Provide the [X, Y] coordinate of the cell's center where the given text is located.  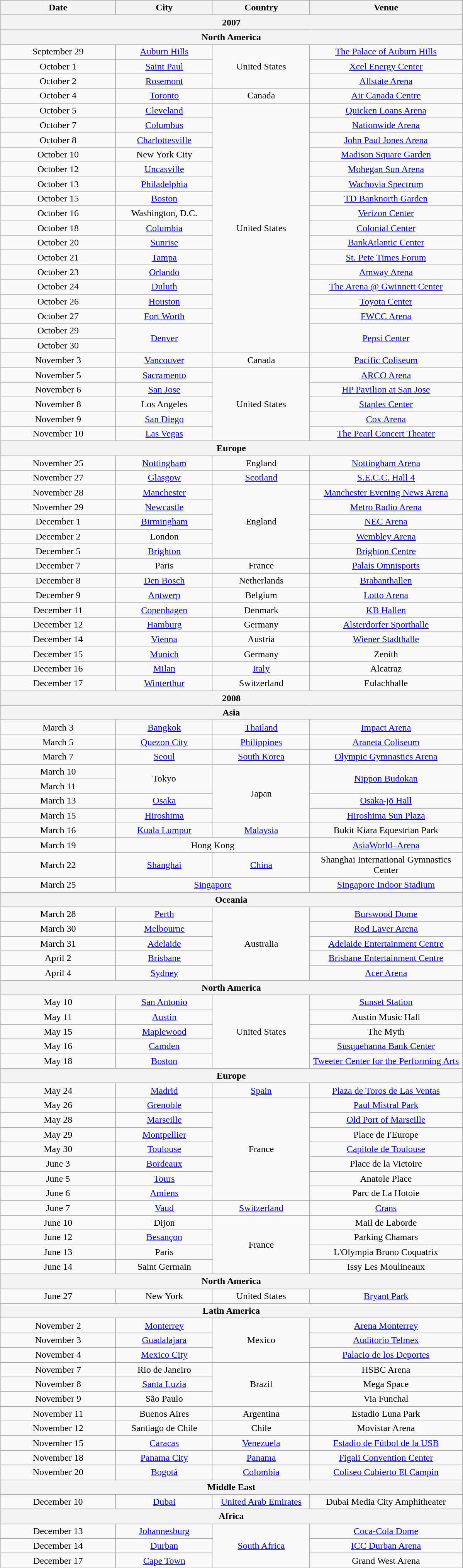
The Myth [386, 1032]
Air Canada Centre [386, 96]
June 3 [58, 1164]
March 3 [58, 727]
Brighton [165, 551]
March 13 [58, 801]
December 11 [58, 610]
Oceania [231, 900]
Venezuela [261, 1443]
Mohegan Sun Arena [386, 169]
Susquehanna Bank Center [386, 1046]
Malaysia [261, 830]
Tweeter Center for the Performing Arts [386, 1061]
L'Olympia Bruno Coquatrix [386, 1252]
Brisbane [165, 958]
April 2 [58, 958]
March 15 [58, 815]
Sunrise [165, 243]
Den Bosch [165, 580]
Mexico City [165, 1355]
October 23 [58, 272]
October 21 [58, 257]
November 7 [58, 1370]
United Arab Emirates [261, 1502]
Pacific Coliseum [386, 360]
San Jose [165, 389]
Colombia [261, 1472]
December 13 [58, 1531]
Parc de La Hotoie [386, 1193]
December 8 [58, 580]
Manchester [165, 492]
Latin America [231, 1311]
Los Angeles [165, 404]
Vienna [165, 639]
Panama [261, 1458]
Rosemont [165, 81]
Buenos Aires [165, 1414]
June 13 [58, 1252]
Cape Town [165, 1560]
April 4 [58, 973]
Parking Chamars [386, 1237]
Araneta Coliseum [386, 742]
December 5 [58, 551]
South Korea [261, 757]
Movistar Arena [386, 1428]
Brighton Centre [386, 551]
March 28 [58, 914]
Johannesburg [165, 1531]
June 12 [58, 1237]
Hiroshima [165, 815]
Verizon Center [386, 213]
March 10 [58, 771]
2008 [231, 698]
Palais Omnisports [386, 566]
October 26 [58, 301]
San Diego [165, 419]
Alcatraz [386, 669]
Hamburg [165, 624]
London [165, 536]
Tokyo [165, 779]
Newcastle [165, 507]
November 5 [58, 375]
October 30 [58, 345]
S.E.C.C. Hall 4 [386, 478]
Antwerp [165, 595]
Scotland [261, 478]
November 29 [58, 507]
October 7 [58, 125]
Uncasville [165, 169]
City [165, 8]
Auburn Hills [165, 52]
October 4 [58, 96]
November 2 [58, 1325]
Alsterdorfer Sporthalle [386, 624]
Washington, D.C. [165, 213]
May 28 [58, 1120]
October 15 [58, 199]
December 7 [58, 566]
October 16 [58, 213]
October 18 [58, 228]
St. Pete Times Forum [386, 257]
November 10 [58, 434]
Philippines [261, 742]
Tours [165, 1179]
October 13 [58, 184]
Osaka [165, 801]
September 29 [58, 52]
Chile [261, 1428]
New York [165, 1296]
Nottingham Arena [386, 463]
San Antonio [165, 1002]
HSBC Arena [386, 1370]
Palacio de los Deportes [386, 1355]
October 12 [58, 169]
Singapore Indoor Stadium [386, 885]
São Paulo [165, 1399]
Bogotá [165, 1472]
Toulouse [165, 1149]
November 4 [58, 1355]
Duluth [165, 287]
Munich [165, 654]
Burswood Dome [386, 914]
Adelaide Entertainment Centre [386, 944]
AsiaWorld–Arena [386, 845]
Shanghai International Gymnastics Center [386, 864]
Columbus [165, 125]
Columbia [165, 228]
October 27 [58, 316]
Amway Arena [386, 272]
2007 [231, 22]
June 7 [58, 1208]
Middle East [231, 1487]
Montpellier [165, 1134]
Mail de Laborde [386, 1223]
Rio de Janeiro [165, 1370]
The Arena @ Gwinnett Center [386, 287]
Italy [261, 669]
Belgium [261, 595]
December 16 [58, 669]
Besançon [165, 1237]
Marseille [165, 1120]
Monterrey [165, 1325]
Quezon City [165, 742]
Caracas [165, 1443]
June 6 [58, 1193]
Country [261, 8]
The Palace of Auburn Hills [386, 52]
Philadelphia [165, 184]
May 10 [58, 1002]
Melbourne [165, 929]
March 25 [58, 885]
November 6 [58, 389]
Estadio de Fútbol de la USB [386, 1443]
Figali Convention Center [386, 1458]
May 30 [58, 1149]
Hong Kong [213, 845]
October 24 [58, 287]
March 30 [58, 929]
South Africa [261, 1546]
Plaza de Toros de Las Ventas [386, 1090]
KB Hallen [386, 610]
Rod Laver Arena [386, 929]
Quicken Loans Arena [386, 110]
June 5 [58, 1179]
Dubai [165, 1502]
Anatole Place [386, 1179]
Thailand [261, 727]
Australia [261, 944]
Lotto Arena [386, 595]
Netherlands [261, 580]
March 16 [58, 830]
October 20 [58, 243]
Houston [165, 301]
Xcel Energy Center [386, 66]
Copenhagen [165, 610]
Estadio Luna Park [386, 1414]
Eulachhalle [386, 683]
Grand West Arena [386, 1560]
Seoul [165, 757]
Mexico [261, 1340]
June 10 [58, 1223]
March 22 [58, 864]
Staples Center [386, 404]
BankAtlantic Center [386, 243]
Santiago de Chile [165, 1428]
Cox Arena [386, 419]
Amiens [165, 1193]
Spain [261, 1090]
Coca-Cola Dome [386, 1531]
Austria [261, 639]
May 24 [58, 1090]
Coliseo Cubierto El Campin [386, 1472]
ARCO Arena [386, 375]
Old Port of Marseille [386, 1120]
Brazil [261, 1384]
Winterthur [165, 683]
Toronto [165, 96]
October 5 [58, 110]
Nationwide Arena [386, 125]
Crans [386, 1208]
Durban [165, 1546]
Issy Les Moulineaux [386, 1267]
Fort Worth [165, 316]
TD Banknorth Garden [386, 199]
December 2 [58, 536]
May 26 [58, 1105]
Grenoble [165, 1105]
John Paul Jones Arena [386, 140]
Sydney [165, 973]
Allstate Arena [386, 81]
FWCC Arena [386, 316]
March 31 [58, 944]
Vaud [165, 1208]
May 29 [58, 1134]
Singapore [213, 885]
Argentina [261, 1414]
November 18 [58, 1458]
Guadalajara [165, 1340]
Asia [231, 713]
Wembley Arena [386, 536]
Sunset Station [386, 1002]
Charlottesville [165, 140]
Toyota Center [386, 301]
The Pearl Concert Theater [386, 434]
March 5 [58, 742]
Glasgow [165, 478]
Austin [165, 1017]
December 15 [58, 654]
Milan [165, 669]
Pepsi Center [386, 338]
Birmingham [165, 522]
Metro Radio Arena [386, 507]
ICC Durban Arena [386, 1546]
Date [58, 8]
Kuala Lumpur [165, 830]
Bukit Kiara Equestrian Park [386, 830]
Perth [165, 914]
November 25 [58, 463]
Olympic Gymnastics Arena [386, 757]
Vancouver [165, 360]
Saint Paul [165, 66]
Las Vegas [165, 434]
Impact Arena [386, 727]
November 20 [58, 1472]
Capitole de Toulouse [386, 1149]
Wachovia Spectrum [386, 184]
Bryant Park [386, 1296]
Cleveland [165, 110]
Acer Arena [386, 973]
Shanghai [165, 864]
October 10 [58, 154]
Auditorio Telmex [386, 1340]
Dijon [165, 1223]
Panama City [165, 1458]
Brabanthallen [386, 580]
Osaka-jō Hall [386, 801]
Austin Music Hall [386, 1017]
Denmark [261, 610]
Adelaide [165, 944]
Africa [231, 1516]
Camden [165, 1046]
Nippon Budokan [386, 779]
Venue [386, 8]
Manchester Evening News Arena [386, 492]
November 12 [58, 1428]
May 16 [58, 1046]
October 2 [58, 81]
Japan [261, 793]
October 1 [58, 66]
Paul Mistral Park [386, 1105]
Madison Square Garden [386, 154]
Place de la Victoire [386, 1164]
December 1 [58, 522]
Maplewood [165, 1032]
Place de I'Europe [386, 1134]
May 18 [58, 1061]
Santa Luzia [165, 1384]
Tampa [165, 257]
Bordeaux [165, 1164]
Arena Monterrey [386, 1325]
Dubai Media City Amphitheater [386, 1502]
Saint Germain [165, 1267]
Zenith [386, 654]
Brisbane Entertainment Centre [386, 958]
June 14 [58, 1267]
October 29 [58, 331]
Madrid [165, 1090]
Bangkok [165, 727]
December 12 [58, 624]
NEC Arena [386, 522]
November 11 [58, 1414]
China [261, 864]
March 19 [58, 845]
November 28 [58, 492]
Wiener Stadthalle [386, 639]
May 15 [58, 1032]
Denver [165, 338]
June 27 [58, 1296]
Hiroshima Sun Plaza [386, 815]
October 8 [58, 140]
Orlando [165, 272]
Sacramento [165, 375]
New York City [165, 154]
Mega Space [386, 1384]
December 10 [58, 1502]
Colonial Center [386, 228]
May 11 [58, 1017]
HP Pavilion at San Jose [386, 389]
December 9 [58, 595]
Nottingham [165, 463]
March 11 [58, 786]
March 7 [58, 757]
Via Funchal [386, 1399]
November 27 [58, 478]
November 15 [58, 1443]
